Detect which cell encompasses the target text, then output its [X, Y] center coordinate. 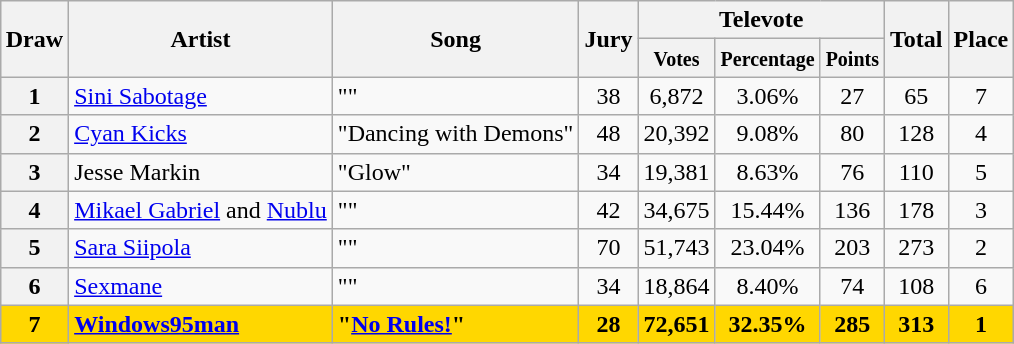
"No Rules!" [456, 324]
65 [917, 96]
285 [852, 324]
273 [917, 248]
Jesse Markin [201, 172]
Sexmane [201, 286]
80 [852, 134]
27 [852, 96]
70 [608, 248]
Votes [676, 58]
136 [852, 210]
48 [608, 134]
Mikael Gabriel and Nublu [201, 210]
Jury [608, 39]
23.04% [768, 248]
313 [917, 324]
Points [852, 58]
6,872 [676, 96]
Artist [201, 39]
74 [852, 286]
Cyan Kicks [201, 134]
110 [917, 172]
38 [608, 96]
203 [852, 248]
Televote [762, 20]
Total [917, 39]
"Dancing with Demons" [456, 134]
Song [456, 39]
8.40% [768, 286]
28 [608, 324]
51,743 [676, 248]
20,392 [676, 134]
Sini Sabotage [201, 96]
9.08% [768, 134]
3.06% [768, 96]
76 [852, 172]
Sara Siipola [201, 248]
19,381 [676, 172]
18,864 [676, 286]
8.63% [768, 172]
42 [608, 210]
Draw [34, 39]
178 [917, 210]
Percentage [768, 58]
128 [917, 134]
34,675 [676, 210]
15.44% [768, 210]
72,651 [676, 324]
Place [981, 39]
108 [917, 286]
32.35% [768, 324]
"Glow" [456, 172]
Windows95man [201, 324]
